Provide the [x, y] coordinate of the cell's center where the given text is located.  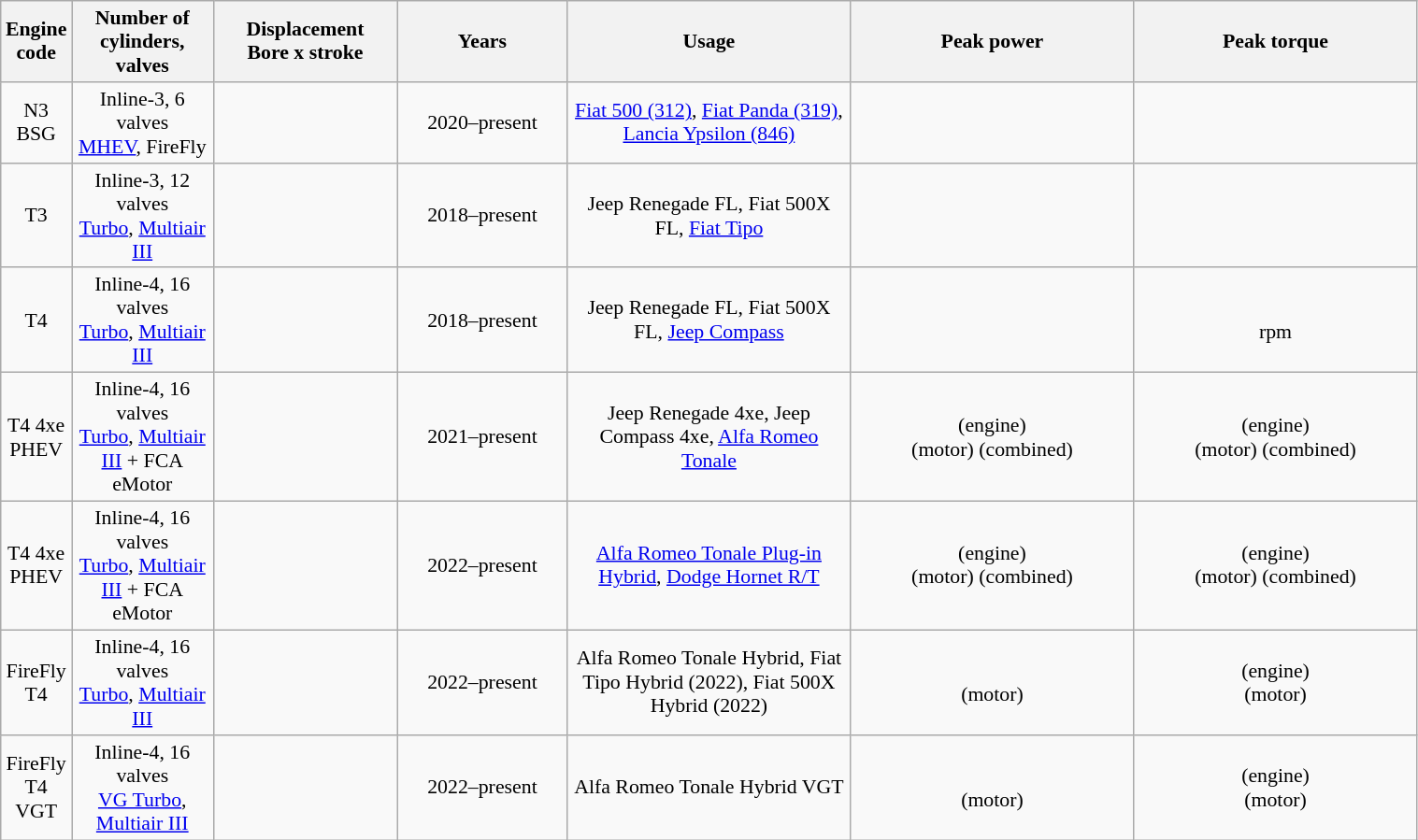
2020–present [482, 121]
N3 BSG [36, 121]
FireFly T4 [36, 682]
Fiat 500 (312), Fiat Panda (319), Lancia Ypsilon (846) [709, 121]
Inline-3, 6 valvesMHEV, FireFly [142, 121]
Alfa Romeo Tonale Hybrid, Fiat Tipo Hybrid (2022), Fiat 500X Hybrid (2022) [709, 682]
Inline-4, 16 valvesVG Turbo, Multiair III [142, 787]
rpm [1275, 320]
Alfa Romeo Tonale Plug-in Hybrid, Dodge Hornet R/T [709, 565]
Peak power [993, 41]
Years [482, 41]
FireFly T4 VGT [36, 787]
Alfa Romeo Tonale Hybrid VGT [709, 787]
Peak torque [1275, 41]
2021–present [482, 436]
Jeep Renegade FL, Fiat 500X FL, Fiat Tipo [709, 215]
Number of cylinders, valves [142, 41]
DisplacementBore x stroke [305, 41]
Inline-3, 12 valvesTurbo, Multiair III [142, 215]
Usage [709, 41]
T3 [36, 215]
Jeep Renegade 4xe, Jeep Compass 4xe, Alfa Romeo Tonale [709, 436]
Engine code [36, 41]
Jeep Renegade FL, Fiat 500X FL, Jeep Compass [709, 320]
T4 [36, 320]
